Pinpoint the cell where the given text exists, returning its (X, Y) midpoint coordinate. 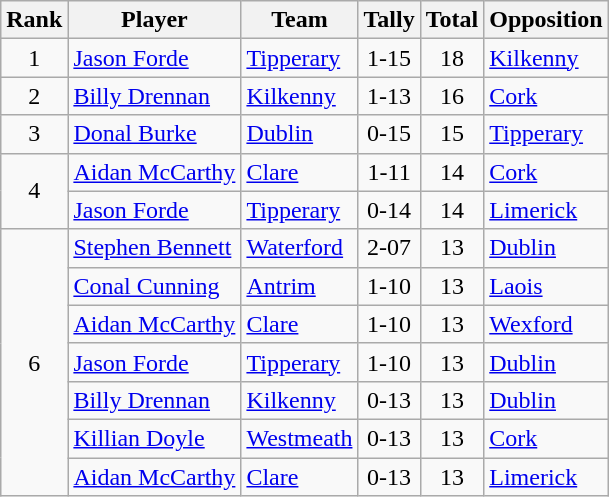
Rank (34, 20)
0-15 (389, 134)
2-07 (389, 248)
1-11 (389, 172)
18 (452, 58)
3 (34, 134)
Team (300, 20)
6 (34, 362)
2 (34, 96)
4 (34, 191)
Laois (546, 286)
Donal Burke (154, 134)
Tally (389, 20)
Total (452, 20)
Westmeath (300, 438)
1-13 (389, 96)
Conal Cunning (154, 286)
16 (452, 96)
Waterford (300, 248)
Opposition (546, 20)
15 (452, 134)
Killian Doyle (154, 438)
Stephen Bennett (154, 248)
0-14 (389, 210)
Player (154, 20)
Wexford (546, 324)
Antrim (300, 286)
1 (34, 58)
1-15 (389, 58)
